Return (X, Y) of the center of cell containing provided text 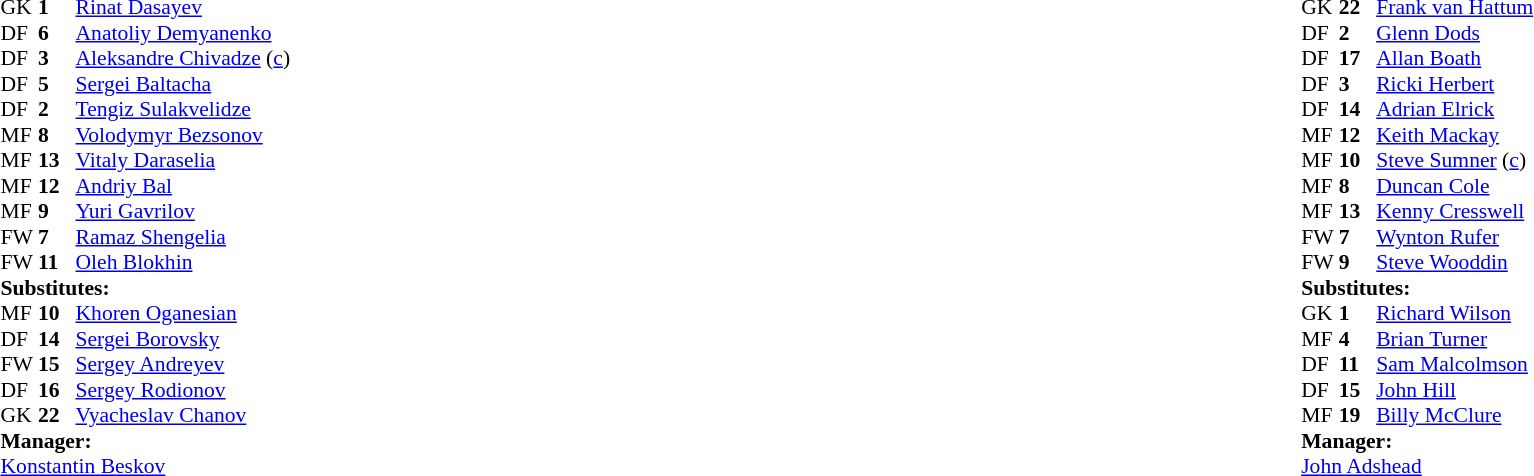
Sergei Borovsky (184, 339)
Richard Wilson (1454, 313)
16 (57, 390)
Andriy Bal (184, 186)
Sam Malcolmson (1454, 365)
Vitaly Daraselia (184, 161)
Volodymyr Bezsonov (184, 135)
Anatoliy Demyanenko (184, 33)
Glenn Dods (1454, 33)
1 (1358, 313)
Ramaz Shengelia (184, 237)
Steve Sumner (c) (1454, 161)
Aleksandre Chivadze (c) (184, 59)
Kenny Cresswell (1454, 211)
Steve Wooddin (1454, 263)
John Hill (1454, 390)
19 (1358, 415)
Billy McClure (1454, 415)
4 (1358, 339)
Ricki Herbert (1454, 84)
Duncan Cole (1454, 186)
Brian Turner (1454, 339)
Tengiz Sulakvelidze (184, 109)
6 (57, 33)
Sergei Baltacha (184, 84)
Allan Boath (1454, 59)
17 (1358, 59)
Yuri Gavrilov (184, 211)
Oleh Blokhin (184, 263)
Wynton Rufer (1454, 237)
Sergey Andreyev (184, 365)
Khoren Oganesian (184, 313)
5 (57, 84)
Sergey Rodionov (184, 390)
Keith Mackay (1454, 135)
22 (57, 415)
Adrian Elrick (1454, 109)
Vyacheslav Chanov (184, 415)
